Return (x, y) of the center of cell containing provided text 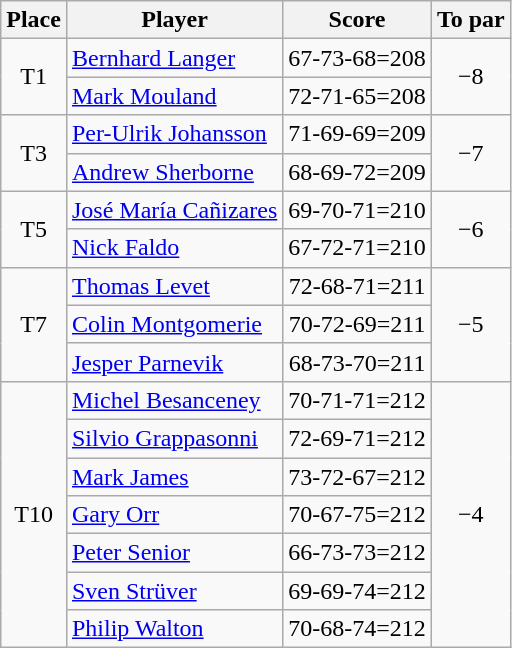
Per-Ulrik Johansson (174, 134)
70-68-74=212 (358, 629)
70-72-69=211 (358, 324)
Nick Faldo (174, 248)
−6 (470, 229)
T5 (34, 229)
68-69-72=209 (358, 172)
T1 (34, 77)
67-73-68=208 (358, 58)
Colin Montgomerie (174, 324)
−8 (470, 77)
To par (470, 20)
−5 (470, 324)
Gary Orr (174, 515)
Player (174, 20)
73-72-67=212 (358, 477)
68-73-70=211 (358, 362)
67-72-71=210 (358, 248)
Mark James (174, 477)
T7 (34, 324)
71-69-69=209 (358, 134)
72-68-71=211 (358, 286)
Sven Strüver (174, 591)
Andrew Sherborne (174, 172)
Mark Mouland (174, 96)
T3 (34, 153)
Michel Besanceney (174, 400)
Place (34, 20)
−4 (470, 514)
Bernhard Langer (174, 58)
T10 (34, 514)
Philip Walton (174, 629)
Thomas Levet (174, 286)
70-67-75=212 (358, 515)
Peter Senior (174, 553)
−7 (470, 153)
69-69-74=212 (358, 591)
72-69-71=212 (358, 438)
66-73-73=212 (358, 553)
Jesper Parnevik (174, 362)
72-71-65=208 (358, 96)
70-71-71=212 (358, 400)
Silvio Grappasonni (174, 438)
José María Cañizares (174, 210)
69-70-71=210 (358, 210)
Score (358, 20)
